Capture the cell that displays the provided text and extract its (X, Y) central coordinate. 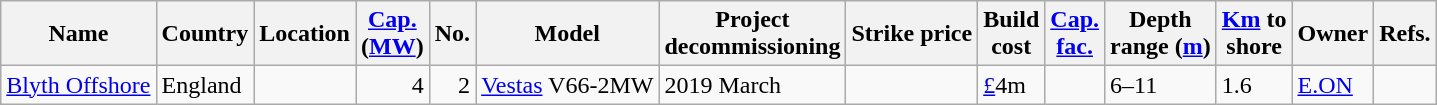
Model (568, 34)
Blyth Offshore (78, 85)
2 (452, 85)
Location (305, 34)
£4m (1012, 85)
Depthrange (m) (1161, 34)
Projectdecommissioning (752, 34)
E.ON (1333, 85)
1.6 (1254, 85)
2019 March (752, 85)
No. (452, 34)
Strike price (912, 34)
Refs. (1405, 34)
6–11 (1161, 85)
Km toshore (1254, 34)
Country (205, 34)
4 (393, 85)
Cap. (MW) (393, 34)
England (205, 85)
Cap.fac. (1075, 34)
Vestas V66-2MW (568, 85)
Owner (1333, 34)
Name (78, 34)
Buildcost (1012, 34)
